Capture the cell that displays the provided text and extract its [x, y] central coordinate. 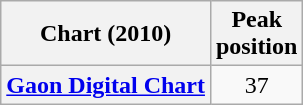
Chart (2010) [106, 34]
37 [256, 85]
Gaon Digital Chart [106, 85]
Peakposition [256, 34]
